Pinpoint the cell where the given text exists, returning its (X, Y) midpoint coordinate. 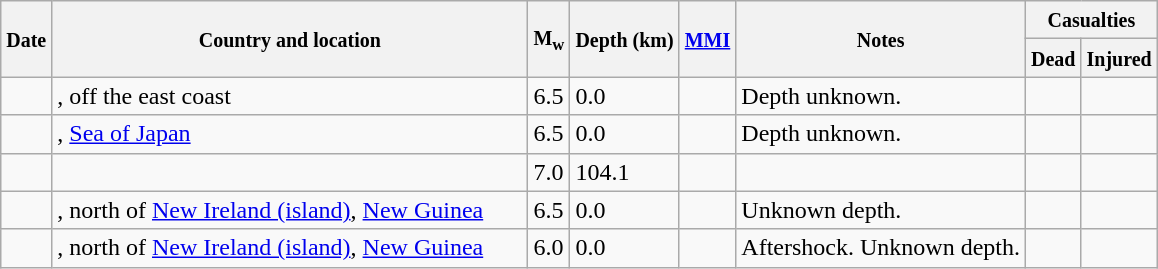
Country and location (290, 39)
Injured (1119, 58)
Dead (1054, 58)
Unknown depth. (881, 210)
Mw (549, 39)
Notes (881, 39)
7.0 (549, 172)
Depth (km) (624, 39)
6.0 (549, 248)
Casualties (1092, 20)
104.1 (624, 172)
Aftershock. Unknown depth. (881, 248)
MMI (708, 39)
Date (26, 39)
, Sea of Japan (290, 134)
, off the east coast (290, 96)
